For the text-containing cell, return its midpoint in (X, Y) coordinate format. 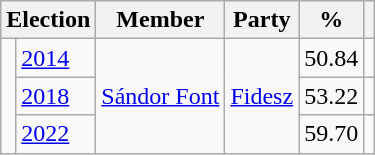
Election (48, 20)
Sándor Font (160, 96)
% (332, 20)
50.84 (332, 58)
53.22 (332, 96)
2022 (56, 134)
Member (160, 20)
Fidesz (262, 96)
2018 (56, 96)
Party (262, 20)
59.70 (332, 134)
2014 (56, 58)
